Detect which cell encompasses the target text, then output its [x, y] center coordinate. 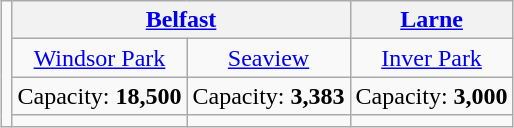
Windsor Park [100, 58]
Capacity: 3,000 [432, 96]
Capacity: 3,383 [268, 96]
Capacity: 18,500 [100, 96]
Seaview [268, 58]
Larne [432, 20]
Inver Park [432, 58]
Belfast [181, 20]
